Output the (x, y) coordinate of the center of the cell containing the given text.  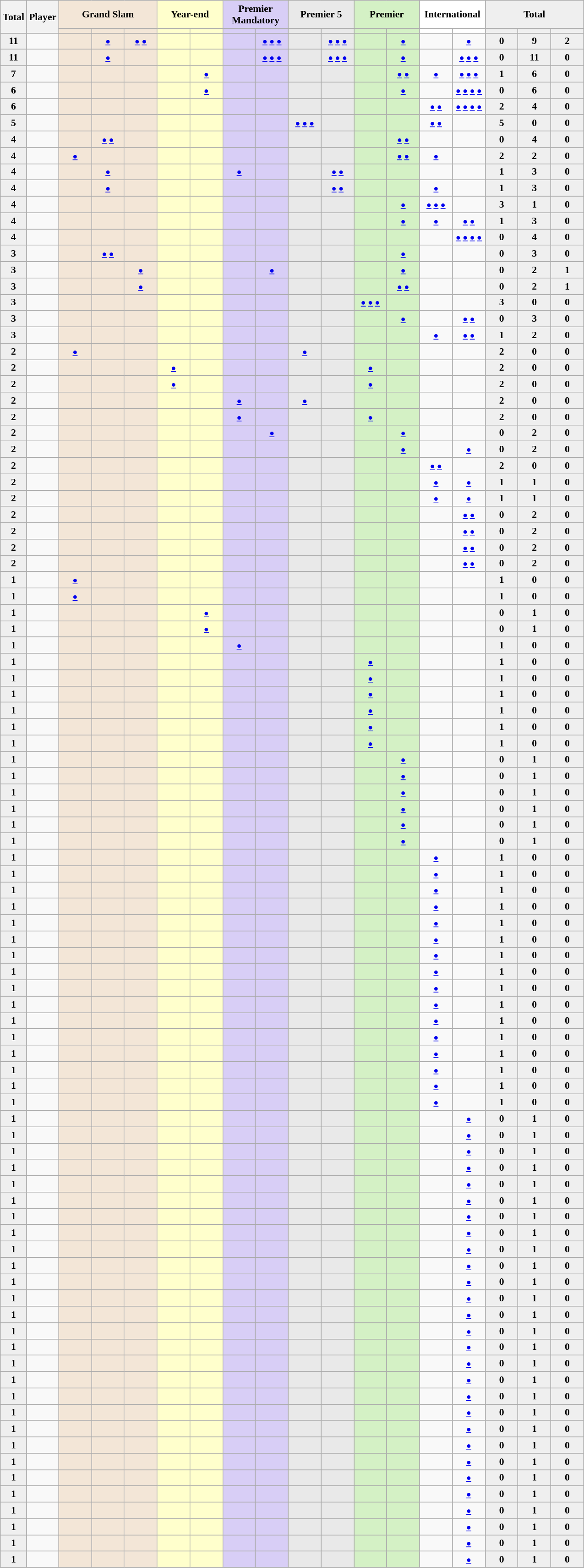
Player (43, 16)
Grand Slam (108, 15)
Premier 5 (322, 15)
Year-end (190, 15)
International (453, 15)
7 (14, 74)
Premier (387, 15)
Premier Mandatory (256, 15)
9 (535, 41)
